Return (X, Y) of the center of cell containing provided text 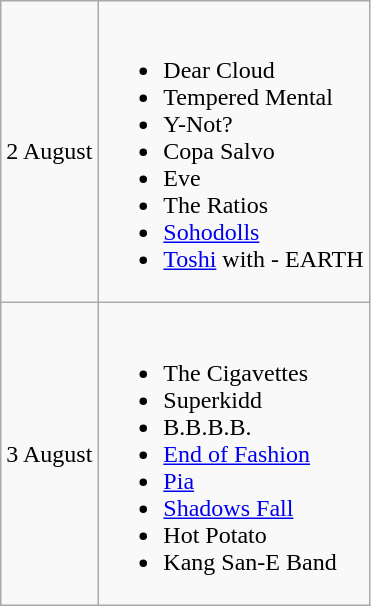
2 August (50, 152)
The Cigavettes Superkidd B.B.B.B. End of Fashion Pia Shadows Fall Hot Potato Kang San-E Band (234, 454)
Dear Cloud Tempered Mental Y-Not? Copa Salvo Eve The Ratios Sohodolls Toshi with - EARTH (234, 152)
3 August (50, 454)
